Capture the cell that displays the provided text and extract its [x, y] central coordinate. 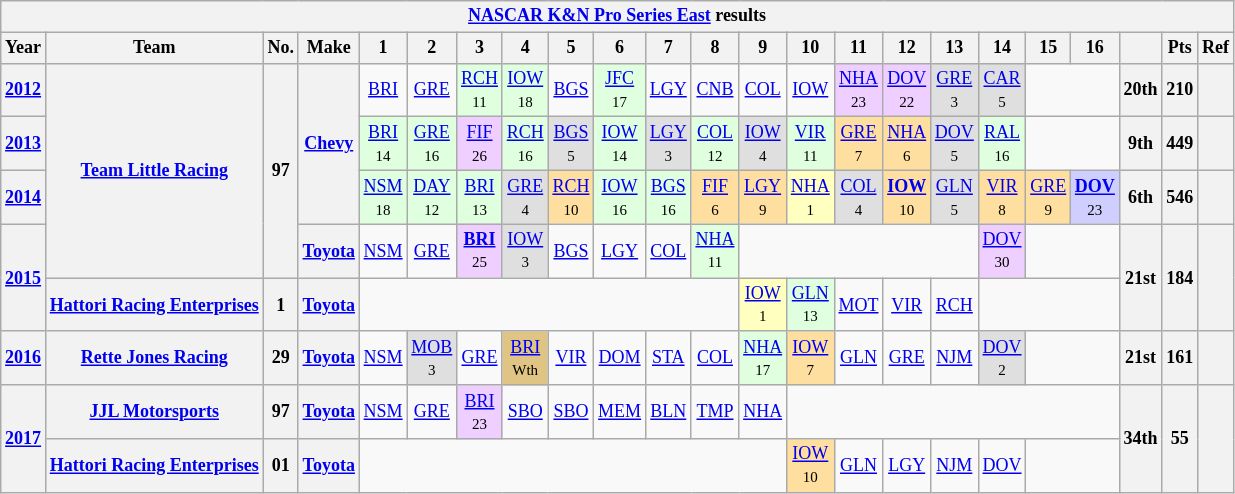
IOW7 [810, 358]
449 [1180, 144]
546 [1180, 197]
RCH11 [480, 90]
RCH10 [571, 197]
FIF6 [715, 197]
IOW18 [525, 90]
BGS16 [668, 197]
Rette Jones Racing [154, 358]
20th [1140, 90]
JFC17 [620, 90]
Chevy [328, 144]
8 [715, 48]
DOV [1002, 466]
Make [328, 48]
GLN13 [810, 305]
NHA23 [858, 90]
GRE3 [955, 90]
IOW4 [763, 144]
161 [1180, 358]
IOW [810, 90]
5 [571, 48]
Team [154, 48]
IOW14 [620, 144]
BRI14 [383, 144]
2015 [24, 278]
Ref [1216, 48]
6th [1140, 197]
55 [1180, 438]
15 [1048, 48]
NASCAR K&N Pro Series East results [617, 16]
NHA1 [810, 197]
BRIWth [525, 358]
12 [907, 48]
2016 [24, 358]
GRE7 [858, 144]
RAL16 [1002, 144]
34th [1140, 438]
2 [432, 48]
Year [24, 48]
Pts [1180, 48]
BGS5 [571, 144]
IOW1 [763, 305]
BRI13 [480, 197]
No. [280, 48]
COL12 [715, 144]
29 [280, 358]
TMP [715, 412]
14 [1002, 48]
GLN5 [955, 197]
184 [1180, 278]
2017 [24, 438]
NHA6 [907, 144]
DAY12 [432, 197]
MOB3 [432, 358]
RCH16 [525, 144]
GRE4 [525, 197]
CNB [715, 90]
NSM18 [383, 197]
LGY9 [763, 197]
11 [858, 48]
NHA17 [763, 358]
NHA11 [715, 251]
DOV22 [907, 90]
BRI23 [480, 412]
2014 [24, 197]
LGY3 [668, 144]
9 [763, 48]
RCH [955, 305]
GRE9 [1048, 197]
JJL Motorsports [154, 412]
VIR8 [1002, 197]
NHA [763, 412]
IOW3 [525, 251]
DOV5 [955, 144]
10 [810, 48]
MOT [858, 305]
01 [280, 466]
DOV2 [1002, 358]
BLN [668, 412]
CAR5 [1002, 90]
6 [620, 48]
3 [480, 48]
DOV30 [1002, 251]
210 [1180, 90]
9th [1140, 144]
VIR11 [810, 144]
GRE16 [432, 144]
FIF26 [480, 144]
DOV23 [1096, 197]
13 [955, 48]
STA [668, 358]
COL4 [858, 197]
DOM [620, 358]
2012 [24, 90]
16 [1096, 48]
MEM [620, 412]
4 [525, 48]
BRI25 [480, 251]
IOW16 [620, 197]
Team Little Racing [154, 170]
BRI [383, 90]
7 [668, 48]
2013 [24, 144]
